Identify which cell holds the provided text, then report its (X, Y) central coordinate. 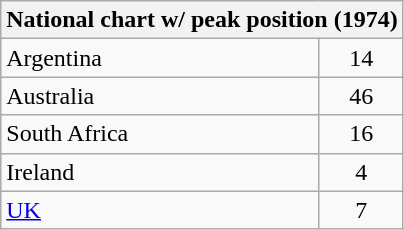
National chart w/ peak position (1974) (202, 20)
46 (361, 96)
South Africa (160, 134)
7 (361, 210)
4 (361, 172)
16 (361, 134)
14 (361, 58)
UK (160, 210)
Argentina (160, 58)
Ireland (160, 172)
Australia (160, 96)
